Determine the [X, Y] coordinate at the center of the cell enclosing the given text.  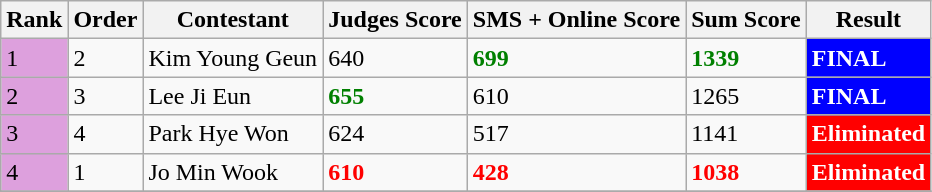
517 [576, 134]
1038 [746, 172]
Rank [34, 20]
655 [396, 96]
Jo Min Wook [233, 172]
1141 [746, 134]
1339 [746, 58]
640 [396, 58]
Judges Score [396, 20]
Contestant [233, 20]
Sum Score [746, 20]
624 [396, 134]
SMS + Online Score [576, 20]
Kim Young Geun [233, 58]
1265 [746, 96]
Order [106, 20]
Lee Ji Eun [233, 96]
699 [576, 58]
Park Hye Won [233, 134]
428 [576, 172]
Result [868, 20]
